Search for the cell housing the specified text and yield its [x, y] center coordinate. 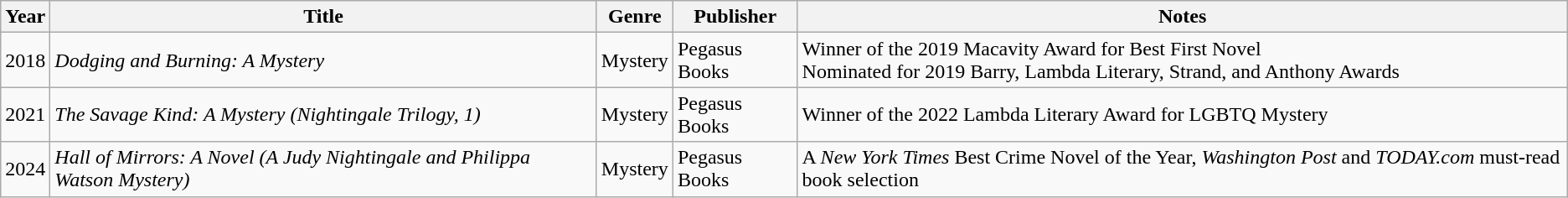
Title [323, 17]
Winner of the 2022 Lambda Literary Award for LGBTQ Mystery [1183, 114]
Publisher [735, 17]
A New York Times Best Crime Novel of the Year, Washington Post and TODAY.com must-read book selection [1183, 169]
Genre [635, 17]
2021 [25, 114]
The Savage Kind: A Mystery (Nightingale Trilogy, 1) [323, 114]
2024 [25, 169]
Notes [1183, 17]
Hall of Mirrors: A Novel (A Judy Nightingale and Philippa Watson Mystery) [323, 169]
2018 [25, 60]
Dodging and Burning: A Mystery [323, 60]
Year [25, 17]
Winner of the 2019 Macavity Award for Best First NovelNominated for 2019 Barry, Lambda Literary, Strand, and Anthony Awards [1183, 60]
